Find where the given text appears and provide that cell's center as (x, y) coordinate. 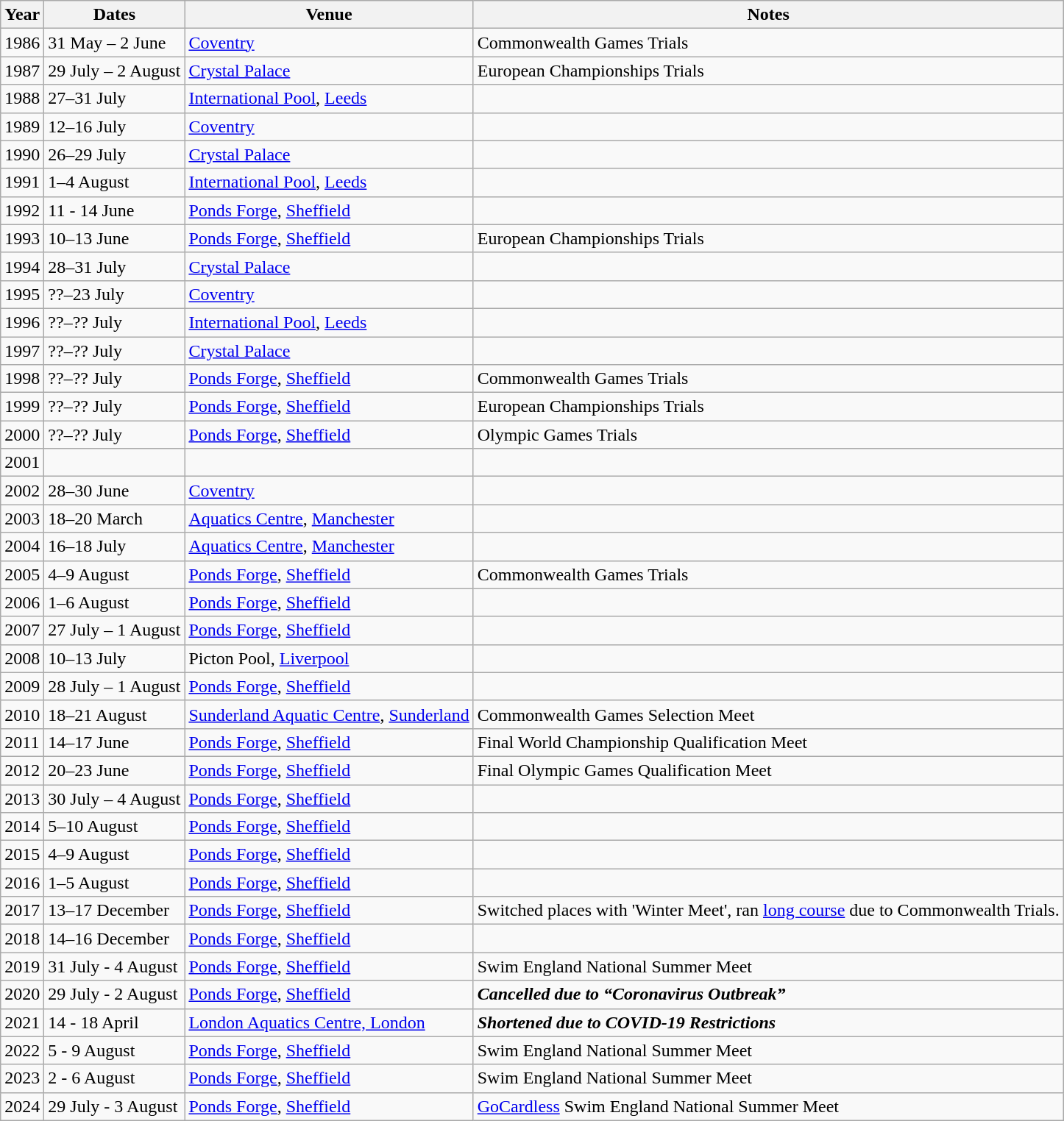
Final Olympic Games Qualification Meet (768, 770)
2003 (22, 519)
1997 (22, 351)
31 July - 4 August (115, 967)
London Aquatics Centre, London (329, 1022)
2015 (22, 855)
2010 (22, 714)
2024 (22, 1106)
1998 (22, 379)
27–31 July (115, 99)
2012 (22, 770)
Commonwealth Games Selection Meet (768, 714)
Cancelled due to “Coronavirus Outbreak” (768, 994)
2005 (22, 574)
5 - 9 August (115, 1050)
1996 (22, 322)
1999 (22, 407)
18–21 August (115, 714)
GoCardless Swim England National Summer Meet (768, 1106)
11 - 14 June (115, 210)
1989 (22, 127)
Final World Championship Qualification Meet (768, 742)
1986 (22, 43)
1–6 August (115, 602)
28 July – 1 August (115, 686)
Picton Pool, Liverpool (329, 658)
2000 (22, 435)
2014 (22, 827)
Dates (115, 15)
Venue (329, 15)
2021 (22, 1022)
2001 (22, 463)
2008 (22, 658)
29 July - 2 August (115, 994)
2020 (22, 994)
28–31 July (115, 266)
2013 (22, 798)
2016 (22, 883)
1993 (22, 238)
28–30 June (115, 491)
14–17 June (115, 742)
31 May – 2 June (115, 43)
2023 (22, 1078)
1990 (22, 154)
27 July – 1 August (115, 630)
1987 (22, 71)
10–13 June (115, 238)
2006 (22, 602)
1988 (22, 99)
2019 (22, 967)
2017 (22, 911)
2022 (22, 1050)
30 July – 4 August (115, 798)
2002 (22, 491)
10–13 July (115, 658)
1–5 August (115, 883)
14 - 18 April (115, 1022)
Notes (768, 15)
16–18 July (115, 547)
Olympic Games Trials (768, 435)
13–17 December (115, 911)
2 - 6 August (115, 1078)
14–16 December (115, 939)
12–16 July (115, 127)
1992 (22, 210)
2009 (22, 686)
Switched places with 'Winter Meet', ran long course due to Commonwealth Trials. (768, 911)
20–23 June (115, 770)
1995 (22, 294)
Sunderland Aquatic Centre, Sunderland (329, 714)
1994 (22, 266)
??–23 July (115, 294)
2018 (22, 939)
2011 (22, 742)
1991 (22, 182)
18–20 March (115, 519)
Year (22, 15)
29 July - 3 August (115, 1106)
26–29 July (115, 154)
2007 (22, 630)
29 July – 2 August (115, 71)
Shortened due to COVID-19 Restrictions (768, 1022)
5–10 August (115, 827)
1–4 August (115, 182)
2004 (22, 547)
